Return (X, Y) of the center of cell containing provided text 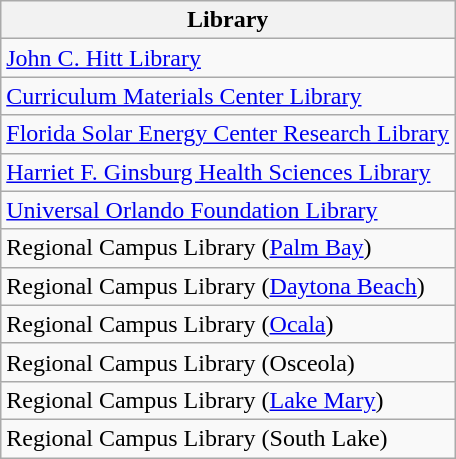
Universal Orlando Foundation Library (228, 210)
John C. Hitt Library (228, 58)
Regional Campus Library (Ocala) (228, 324)
Regional Campus Library (Osceola) (228, 362)
Regional Campus Library (Daytona Beach) (228, 286)
Regional Campus Library (Palm Bay) (228, 248)
Harriet F. Ginsburg Health Sciences Library (228, 172)
Florida Solar Energy Center Research Library (228, 134)
Curriculum Materials Center Library (228, 96)
Library (228, 20)
Regional Campus Library (Lake Mary) (228, 400)
Regional Campus Library (South Lake) (228, 438)
